From the cell containing the given text, extract its center point as (x, y) coordinate. 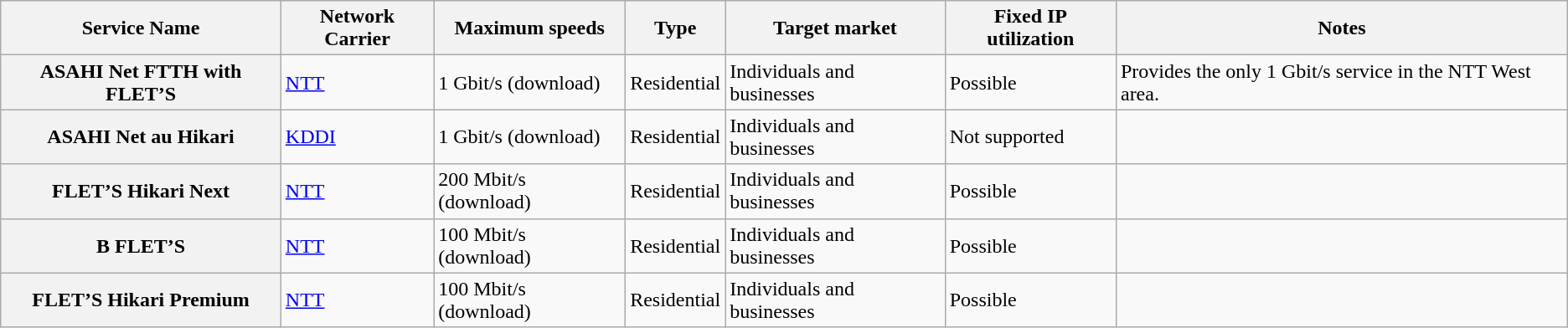
KDDI (357, 137)
Network Carrier (357, 28)
Target market (835, 28)
B FLET’S (141, 246)
Service Name (141, 28)
FLET’S Hikari Premium (141, 300)
Maximum speeds (529, 28)
Provides the only 1 Gbit/s service in the NTT West area. (1342, 82)
FLET’S Hikari Next (141, 191)
200 Mbit/s (download) (529, 191)
ASAHI Net FTTH with FLET’S (141, 82)
Not supported (1030, 137)
Type (675, 28)
ASAHI Net au Hikari (141, 137)
Fixed IP utilization (1030, 28)
Notes (1342, 28)
